Pinpoint the cell where the given text exists, returning its [X, Y] midpoint coordinate. 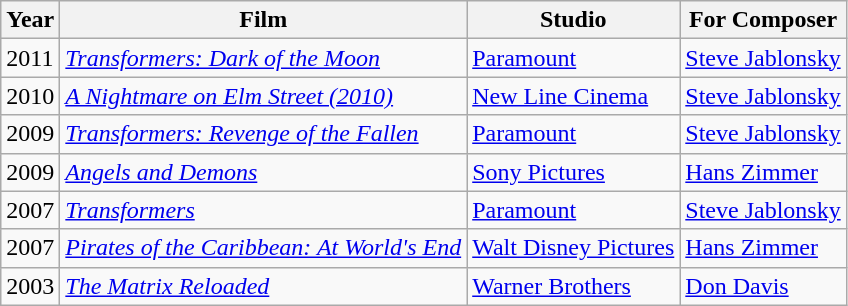
Walt Disney Pictures [574, 248]
Angels and Demons [264, 172]
Transformers: Revenge of the Fallen [264, 134]
Transformers: Dark of the Moon [264, 58]
A Nightmare on Elm Street (2010) [264, 96]
Studio [574, 20]
For Composer [763, 20]
2003 [30, 286]
Don Davis [763, 286]
The Matrix Reloaded [264, 286]
Warner Brothers [574, 286]
Transformers [264, 210]
2010 [30, 96]
Film [264, 20]
Sony Pictures [574, 172]
New Line Cinema [574, 96]
2011 [30, 58]
Pirates of the Caribbean: At World's End [264, 248]
Year [30, 20]
